For the text-containing cell, return its midpoint in (X, Y) coordinate format. 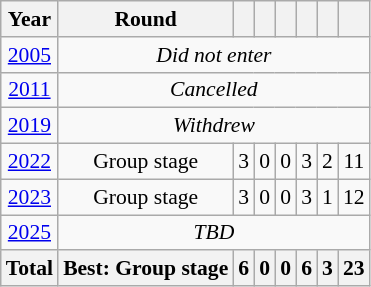
2025 (30, 233)
Best: Group stage (146, 269)
Withdrew (214, 126)
2022 (30, 162)
12 (354, 197)
Year (30, 19)
Total (30, 269)
2019 (30, 126)
2 (328, 162)
1 (328, 197)
2023 (30, 197)
2005 (30, 55)
Did not enter (214, 55)
2011 (30, 90)
TBD (214, 233)
23 (354, 269)
Cancelled (214, 90)
Round (146, 19)
11 (354, 162)
